From the cell containing the given text, extract its center point as (X, Y) coordinate. 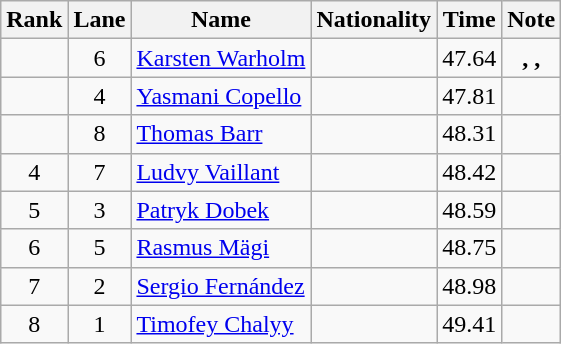
Yasmani Copello (221, 96)
48.59 (470, 210)
48.31 (470, 134)
48.42 (470, 172)
Karsten Warholm (221, 58)
Lane (100, 20)
Name (221, 20)
Ludvy Vaillant (221, 172)
Note (532, 20)
, , (532, 58)
47.64 (470, 58)
1 (100, 324)
48.98 (470, 286)
Rasmus Mägi (221, 248)
48.75 (470, 248)
49.41 (470, 324)
Nationality (374, 20)
Rank (34, 20)
2 (100, 286)
Thomas Barr (221, 134)
Patryk Dobek (221, 210)
Time (470, 20)
Timofey Chalyy (221, 324)
Sergio Fernández (221, 286)
47.81 (470, 96)
3 (100, 210)
